Determine the (x, y) coordinate at the center of the cell enclosing the given text.  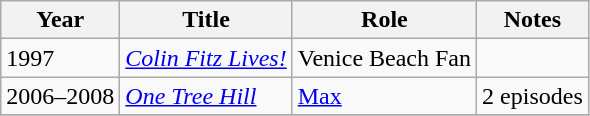
Title (206, 20)
2 episodes (533, 96)
Role (384, 20)
Notes (533, 20)
Venice Beach Fan (384, 58)
Year (60, 20)
One Tree Hill (206, 96)
Colin Fitz Lives! (206, 58)
2006–2008 (60, 96)
Max (384, 96)
1997 (60, 58)
